For the text-containing cell, return its midpoint in [x, y] coordinate format. 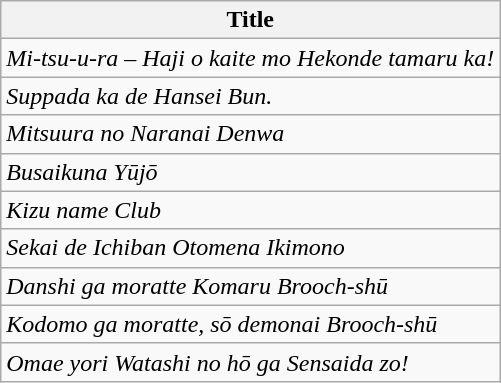
Omae yori Watashi no hō ga Sensaida zo! [250, 362]
Sekai de Ichiban Otomena Ikimono [250, 248]
Title [250, 20]
Danshi ga moratte Komaru Brooch-shū [250, 286]
Kodomo ga moratte, sō demonai Brooch-shū [250, 324]
Suppada ka de Hansei Bun. [250, 96]
Busaikuna Yūjō [250, 172]
Mi-tsu-u-ra – Haji o kaite mo Hekonde tamaru ka! [250, 58]
Mitsuura no Naranai Denwa [250, 134]
Kizu name Club [250, 210]
